Search for the cell housing the specified text and yield its [x, y] center coordinate. 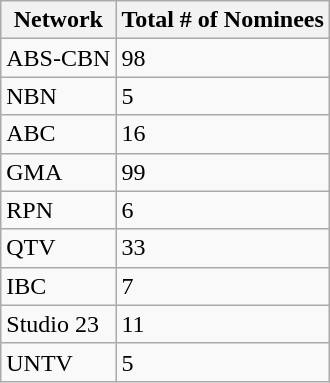
QTV [58, 248]
ABC [58, 134]
99 [223, 172]
33 [223, 248]
RPN [58, 210]
NBN [58, 96]
98 [223, 58]
IBC [58, 286]
7 [223, 286]
11 [223, 324]
6 [223, 210]
Total # of Nominees [223, 20]
Network [58, 20]
UNTV [58, 362]
ABS-CBN [58, 58]
Studio 23 [58, 324]
GMA [58, 172]
16 [223, 134]
